Return (X, Y) of the center of cell containing provided text 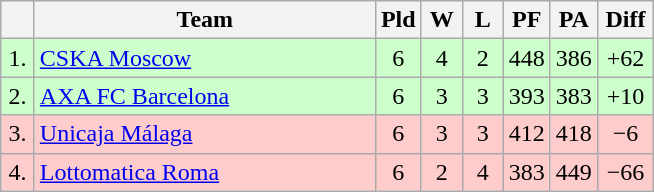
Lottomatica Roma (204, 172)
2. (18, 96)
Unicaja Málaga (204, 134)
W (442, 20)
449 (574, 172)
1. (18, 58)
448 (526, 58)
Team (204, 20)
412 (526, 134)
418 (574, 134)
Pld (398, 20)
AXA FC Barcelona (204, 96)
386 (574, 58)
−66 (625, 172)
+62 (625, 58)
393 (526, 96)
PF (526, 20)
+10 (625, 96)
Diff (625, 20)
PA (574, 20)
L (482, 20)
CSKA Moscow (204, 58)
−6 (625, 134)
4. (18, 172)
3. (18, 134)
